Scan for the cell matching the given text and deliver its (x, y) coordinate at center. 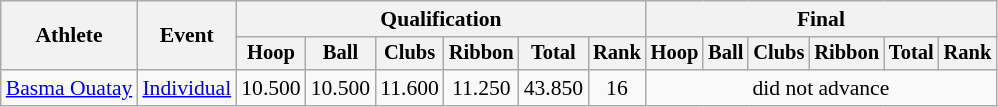
Event (186, 36)
11.600 (410, 88)
11.250 (482, 88)
Final (821, 19)
did not advance (821, 88)
Athlete (70, 36)
Basma Ouatay (70, 88)
43.850 (554, 88)
Qualification (440, 19)
Individual (186, 88)
16 (617, 88)
